Scan for the cell matching the given text and deliver its (x, y) coordinate at center. 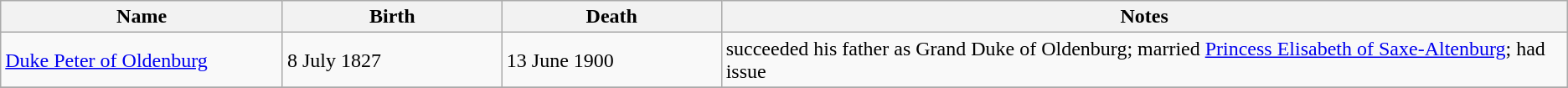
succeeded his father as Grand Duke of Oldenburg; married Princess Elisabeth of Saxe-Altenburg; had issue (1144, 60)
Notes (1144, 17)
Name (142, 17)
8 July 1827 (392, 60)
Death (611, 17)
13 June 1900 (611, 60)
Duke Peter of Oldenburg (142, 60)
Birth (392, 17)
